Identify which cell holds the provided text, then report its [x, y] central coordinate. 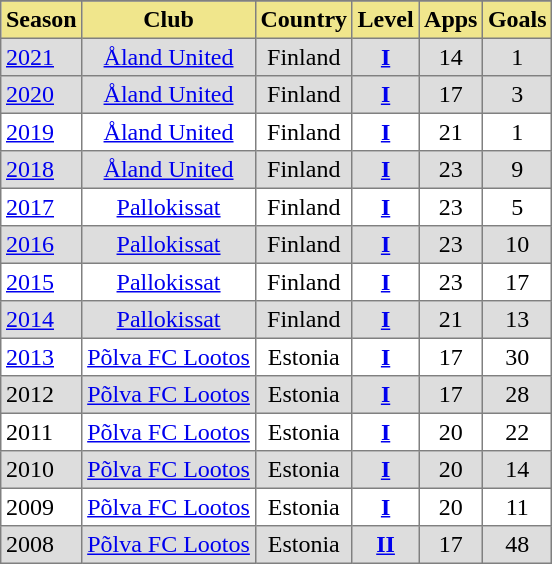
Goals [518, 20]
2020 [42, 95]
28 [518, 395]
Apps [451, 20]
2009 [42, 507]
5 [518, 207]
30 [518, 357]
2015 [42, 282]
Level [385, 20]
2013 [42, 357]
22 [518, 432]
Season [42, 20]
2016 [42, 245]
Country [304, 20]
Club [168, 20]
II [385, 545]
2017 [42, 207]
2019 [42, 132]
13 [518, 320]
10 [518, 245]
2012 [42, 395]
2011 [42, 432]
11 [518, 507]
48 [518, 545]
2021 [42, 57]
2008 [42, 545]
9 [518, 170]
2018 [42, 170]
2010 [42, 470]
3 [518, 95]
2014 [42, 320]
